Extract the (x, y) coordinate from the center of the cell holding the provided text.  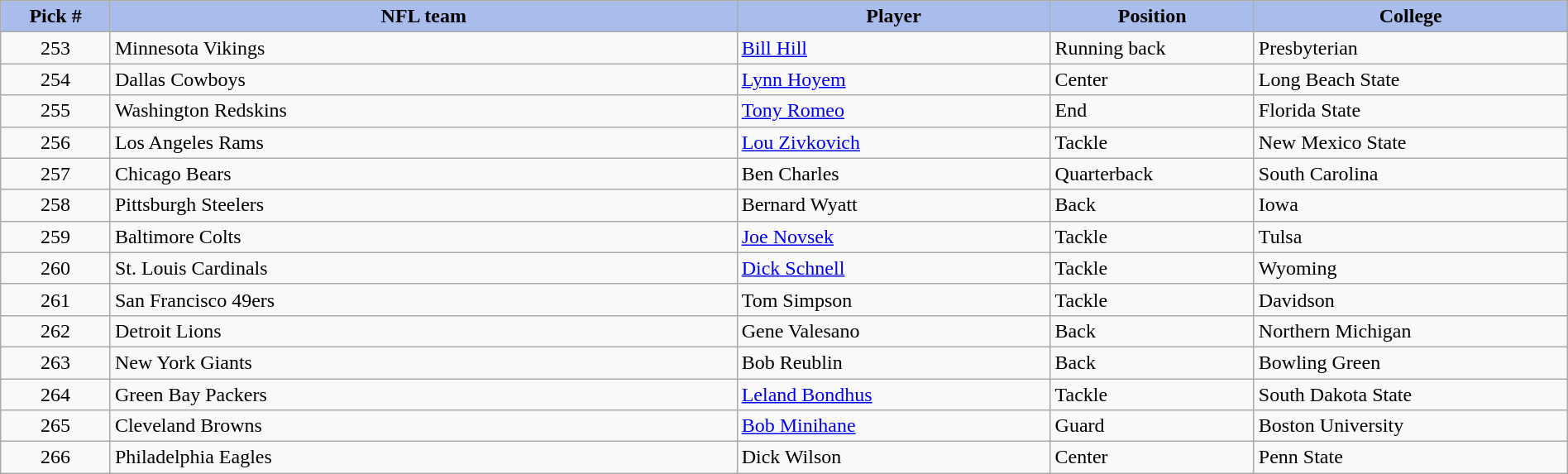
Washington Redskins (423, 111)
South Dakota State (1411, 395)
265 (56, 426)
Bowling Green (1411, 362)
Ben Charles (893, 174)
Position (1152, 17)
261 (56, 299)
Pick # (56, 17)
Dick Wilson (893, 457)
End (1152, 111)
Bob Reublin (893, 362)
Guard (1152, 426)
Dick Schnell (893, 268)
Baltimore Colts (423, 237)
Bernard Wyatt (893, 205)
262 (56, 331)
263 (56, 362)
Tony Romeo (893, 111)
Philadelphia Eagles (423, 457)
Long Beach State (1411, 79)
259 (56, 237)
Wyoming (1411, 268)
255 (56, 111)
Los Angeles Rams (423, 142)
Florida State (1411, 111)
New Mexico State (1411, 142)
Bill Hill (893, 48)
Dallas Cowboys (423, 79)
Quarterback (1152, 174)
Lynn Hoyem (893, 79)
254 (56, 79)
Davidson (1411, 299)
Tulsa (1411, 237)
Presbyterian (1411, 48)
266 (56, 457)
Gene Valesano (893, 331)
Bob Minihane (893, 426)
Player (893, 17)
San Francisco 49ers (423, 299)
Chicago Bears (423, 174)
Green Bay Packers (423, 395)
Cleveland Browns (423, 426)
New York Giants (423, 362)
Northern Michigan (1411, 331)
Running back (1152, 48)
260 (56, 268)
NFL team (423, 17)
College (1411, 17)
Lou Zivkovich (893, 142)
253 (56, 48)
Boston University (1411, 426)
256 (56, 142)
Detroit Lions (423, 331)
258 (56, 205)
Penn State (1411, 457)
St. Louis Cardinals (423, 268)
Minnesota Vikings (423, 48)
264 (56, 395)
Tom Simpson (893, 299)
Leland Bondhus (893, 395)
Pittsburgh Steelers (423, 205)
257 (56, 174)
South Carolina (1411, 174)
Joe Novsek (893, 237)
Iowa (1411, 205)
